Locate the cell with the specified text and output its [x, y] center coordinate. 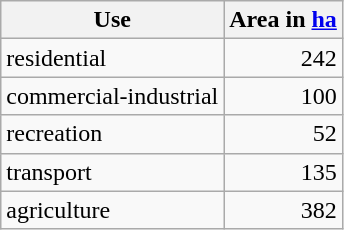
52 [284, 134]
135 [284, 172]
242 [284, 58]
100 [284, 96]
agriculture [112, 210]
transport [112, 172]
Area in ha [284, 20]
382 [284, 210]
residential [112, 58]
Use [112, 20]
recreation [112, 134]
commercial-industrial [112, 96]
